Extract the [X, Y] coordinate from the center of the cell holding the provided text.  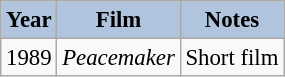
Film [118, 20]
Short film [232, 58]
Peacemaker [118, 58]
1989 [29, 58]
Notes [232, 20]
Year [29, 20]
